Output the (X, Y) coordinate of the center of the cell containing the given text.  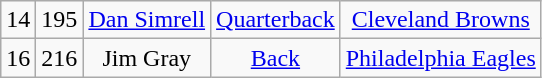
Back (276, 58)
216 (60, 58)
Dan Simrell (147, 20)
14 (18, 20)
195 (60, 20)
Philadelphia Eagles (440, 58)
16 (18, 58)
Jim Gray (147, 58)
Cleveland Browns (440, 20)
Quarterback (276, 20)
